Return the (X, Y) coordinate for the center point of the cell that contains the specified text.  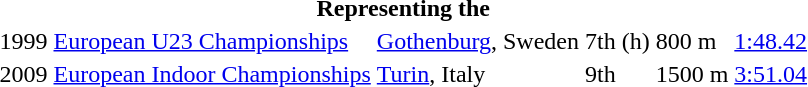
European U23 Championships (212, 41)
800 m (692, 41)
Gothenburg, Sweden (478, 41)
7th (h) (617, 41)
